Pinpoint the cell where the given text exists, returning its (X, Y) midpoint coordinate. 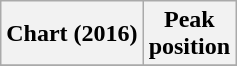
Peakposition (189, 34)
Chart (2016) (72, 34)
